Return the (X, Y) coordinate for the center point of the cell that contains the specified text.  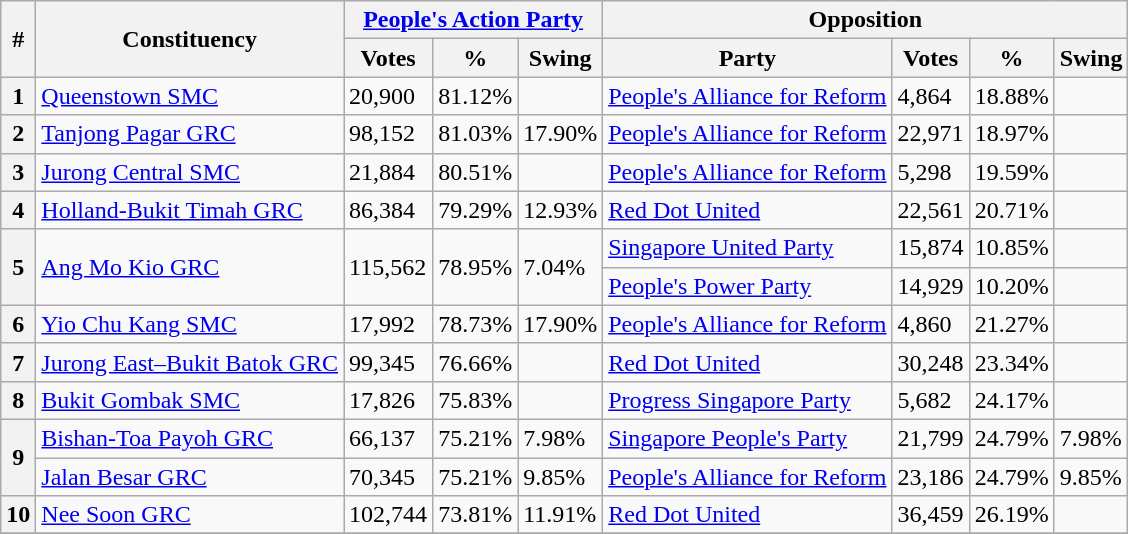
19.59% (1012, 172)
# (18, 39)
20.71% (1012, 210)
15,874 (930, 248)
Ang Mo Kio GRC (190, 267)
People's Power Party (748, 286)
Yio Chu Kang SMC (190, 324)
3 (18, 172)
99,345 (388, 362)
76.66% (476, 362)
Progress Singapore Party (748, 400)
22,971 (930, 134)
17,826 (388, 400)
6 (18, 324)
Bishan-Toa Payoh GRC (190, 438)
People's Action Party (474, 20)
8 (18, 400)
80.51% (476, 172)
79.29% (476, 210)
5 (18, 267)
24.17% (1012, 400)
81.03% (476, 134)
23,186 (930, 477)
20,900 (388, 96)
36,459 (930, 515)
18.88% (1012, 96)
22,561 (930, 210)
17,992 (388, 324)
Constituency (190, 39)
81.12% (476, 96)
4,864 (930, 96)
18.97% (1012, 134)
5,682 (930, 400)
21,884 (388, 172)
Party (748, 58)
Jalan Besar GRC (190, 477)
Holland-Bukit Timah GRC (190, 210)
Jurong Central SMC (190, 172)
73.81% (476, 515)
Tanjong Pagar GRC (190, 134)
10 (18, 515)
Bukit Gombak SMC (190, 400)
7.04% (560, 267)
5,298 (930, 172)
26.19% (1012, 515)
11.91% (560, 515)
86,384 (388, 210)
21,799 (930, 438)
21.27% (1012, 324)
7 (18, 362)
Nee Soon GRC (190, 515)
Opposition (866, 20)
66,137 (388, 438)
30,248 (930, 362)
4 (18, 210)
12.93% (560, 210)
Jurong East–Bukit Batok GRC (190, 362)
115,562 (388, 267)
4,860 (930, 324)
10.20% (1012, 286)
23.34% (1012, 362)
1 (18, 96)
78.73% (476, 324)
10.85% (1012, 248)
Singapore United Party (748, 248)
98,152 (388, 134)
Singapore People's Party (748, 438)
9 (18, 457)
75.83% (476, 400)
2 (18, 134)
70,345 (388, 477)
Queenstown SMC (190, 96)
14,929 (930, 286)
102,744 (388, 515)
78.95% (476, 267)
